Identify which cell holds the provided text, then report its [x, y] central coordinate. 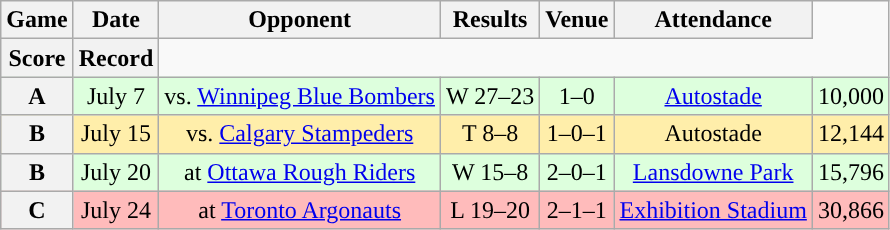
10,000 [850, 96]
C [37, 210]
Opponent [300, 20]
L 19–20 [490, 210]
at Toronto Argonauts [300, 210]
W 27–23 [490, 96]
vs. Winnipeg Blue Bombers [300, 96]
Attendance [713, 20]
Venue [577, 20]
Results [490, 20]
12,144 [850, 134]
Lansdowne Park [713, 172]
W 15–8 [490, 172]
1–0 [577, 96]
30,866 [850, 210]
T 8–8 [490, 134]
July 7 [116, 96]
Game [37, 20]
at Ottawa Rough Riders [300, 172]
Record [116, 58]
15,796 [850, 172]
July 24 [116, 210]
Date [116, 20]
A [37, 96]
Exhibition Stadium [713, 210]
vs. Calgary Stampeders [300, 134]
1–0–1 [577, 134]
Score [37, 58]
2–1–1 [577, 210]
July 20 [116, 172]
July 15 [116, 134]
2–0–1 [577, 172]
